Detect which cell encompasses the target text, then output its (X, Y) center coordinate. 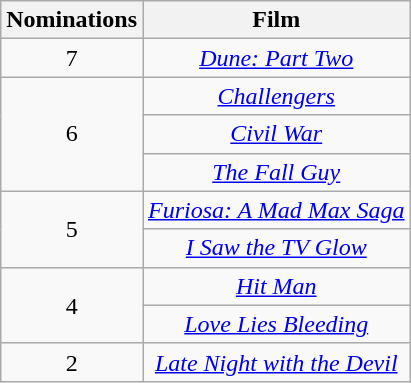
Challengers (276, 96)
4 (72, 305)
The Fall Guy (276, 172)
Civil War (276, 134)
5 (72, 229)
Nominations (72, 20)
Furiosa: A Mad Max Saga (276, 210)
2 (72, 362)
Late Night with the Devil (276, 362)
Hit Man (276, 286)
7 (72, 58)
Love Lies Bleeding (276, 324)
Dune: Part Two (276, 58)
Film (276, 20)
6 (72, 134)
I Saw the TV Glow (276, 248)
